Output the [x, y] coordinate of the center of the cell containing the given text.  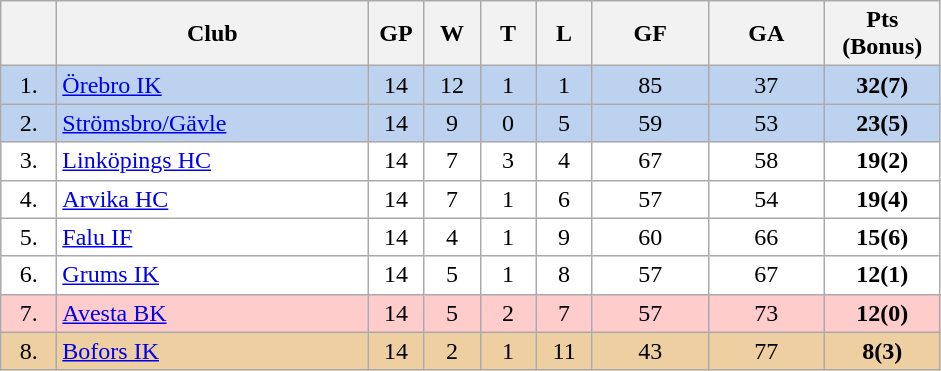
GP [396, 34]
6. [29, 275]
4. [29, 199]
66 [766, 237]
Linköpings HC [212, 161]
60 [650, 237]
Strömsbro/Gävle [212, 123]
77 [766, 351]
3. [29, 161]
12(0) [882, 313]
Club [212, 34]
Falu IF [212, 237]
43 [650, 351]
32(7) [882, 85]
Grums IK [212, 275]
85 [650, 85]
Bofors IK [212, 351]
L [564, 34]
12(1) [882, 275]
2. [29, 123]
59 [650, 123]
6 [564, 199]
1. [29, 85]
53 [766, 123]
12 [452, 85]
7. [29, 313]
Arvika HC [212, 199]
8(3) [882, 351]
T [508, 34]
11 [564, 351]
GF [650, 34]
3 [508, 161]
54 [766, 199]
Örebro IK [212, 85]
8. [29, 351]
W [452, 34]
73 [766, 313]
Pts (Bonus) [882, 34]
58 [766, 161]
0 [508, 123]
8 [564, 275]
5. [29, 237]
19(2) [882, 161]
Avesta BK [212, 313]
37 [766, 85]
GA [766, 34]
23(5) [882, 123]
15(6) [882, 237]
19(4) [882, 199]
